Determine the [x, y] coordinate at the center of the cell enclosing the given text.  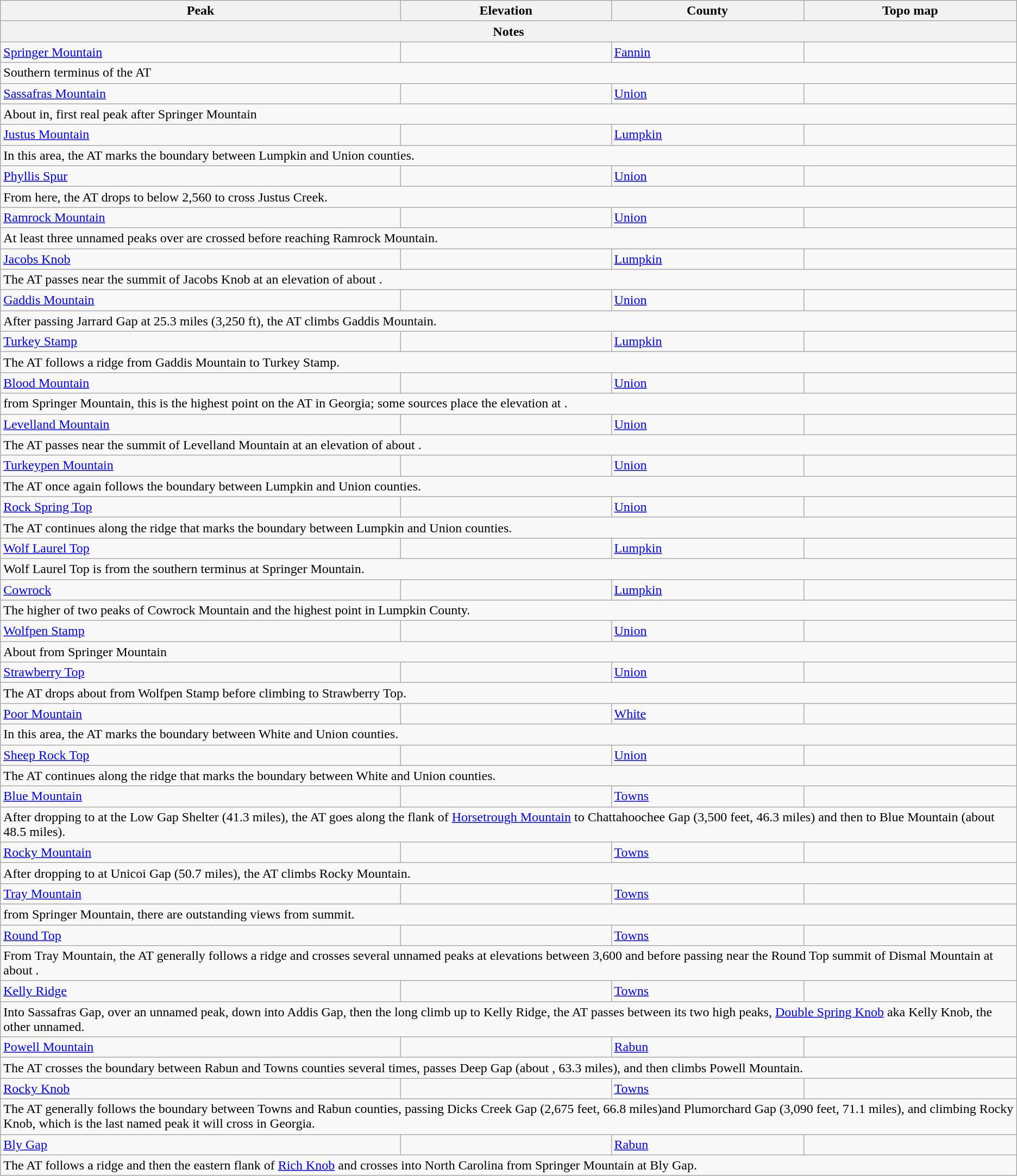
The higher of two peaks of Cowrock Mountain and the highest point in Lumpkin County. [508, 611]
Notes [508, 32]
Rock Spring Top [201, 507]
Strawberry Top [201, 672]
Turkey Stamp [201, 342]
In this area, the AT marks the boundary between White and Union counties. [508, 734]
The AT drops about from Wolfpen Stamp before climbing to Strawberry Top. [508, 693]
Elevation [506, 11]
Powell Mountain [201, 1047]
Wolf Laurel Top is from the southern terminus at Springer Mountain. [508, 569]
Blood Mountain [201, 383]
County [707, 11]
Kelly Ridge [201, 991]
Springer Mountain [201, 52]
About from Springer Mountain [508, 652]
About in, first real peak after Springer Mountain [508, 114]
Southern terminus of the AT [508, 73]
Peak [201, 11]
Rocky Knob [201, 1089]
At least three unnamed peaks over are crossed before reaching Ramrock Mountain. [508, 238]
Gaddis Mountain [201, 300]
Fannin [707, 52]
Wolfpen Stamp [201, 631]
From here, the AT drops to below 2,560 to cross Justus Creek. [508, 197]
After passing Jarrard Gap at 25.3 miles (3,250 ft), the AT climbs Gaddis Mountain. [508, 321]
Cowrock [201, 589]
Jacobs Knob [201, 259]
Turkeypen Mountain [201, 466]
Rocky Mountain [201, 852]
Justus Mountain [201, 135]
The AT once again follows the boundary between Lumpkin and Union counties. [508, 486]
from Springer Mountain, there are outstanding views from summit. [508, 914]
Sassafras Mountain [201, 93]
Topo map [910, 11]
The AT continues along the ridge that marks the boundary between Lumpkin and Union counties. [508, 527]
Tray Mountain [201, 894]
Ramrock Mountain [201, 217]
Wolf Laurel Top [201, 548]
The AT passes near the summit of Levelland Mountain at an elevation of about . [508, 445]
Round Top [201, 935]
The AT follows a ridge and then the eastern flank of Rich Knob and crosses into North Carolina from Springer Mountain at Bly Gap. [508, 1165]
Bly Gap [201, 1144]
Sheep Rock Top [201, 755]
The AT crosses the boundary between Rabun and Towns counties several times, passes Deep Gap (about , 63.3 miles), and then climbs Powell Mountain. [508, 1068]
After dropping to at Unicoi Gap (50.7 miles), the AT climbs Rocky Mountain. [508, 873]
The AT passes near the summit of Jacobs Knob at an elevation of about . [508, 280]
Levelland Mountain [201, 424]
The AT continues along the ridge that marks the boundary between White and Union counties. [508, 776]
White [707, 714]
from Springer Mountain, this is the highest point on the AT in Georgia; some sources place the elevation at . [508, 404]
Blue Mountain [201, 796]
In this area, the AT marks the boundary between Lumpkin and Union counties. [508, 155]
The AT follows a ridge from Gaddis Mountain to Turkey Stamp. [508, 362]
Phyllis Spur [201, 176]
Poor Mountain [201, 714]
